From the cell containing the given text, extract its center point as [x, y] coordinate. 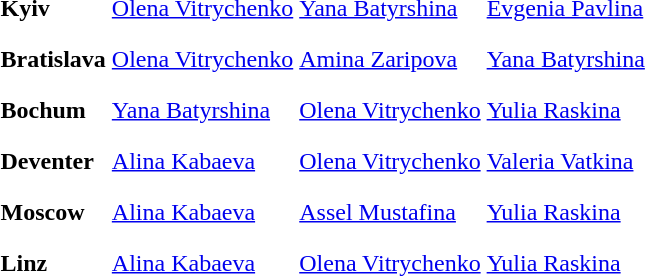
Assel Mustafina [390, 212]
Yana Batyrshina [202, 110]
Amina Zaripova [390, 59]
